Return [X, Y] of the center of cell containing provided text 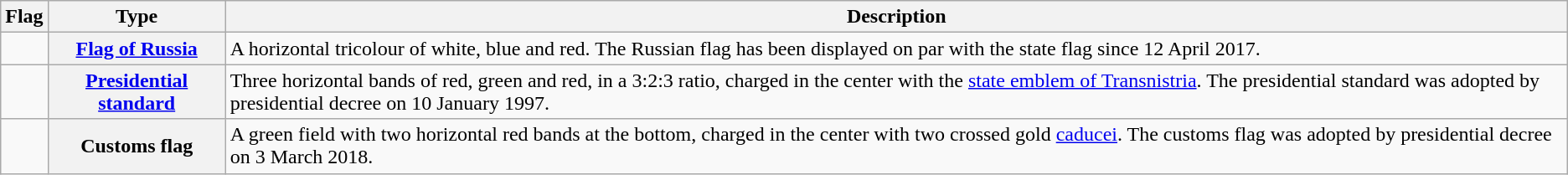
A horizontal tricolour of white, blue and red. The Russian flag has been displayed on par with the state flag since 12 April 2017. [896, 49]
Presidential standard [137, 92]
Flag [24, 17]
Type [137, 17]
Description [896, 17]
Flag of Russia [137, 49]
Customs flag [137, 146]
